Locate the cell with the specified text and output its (x, y) center coordinate. 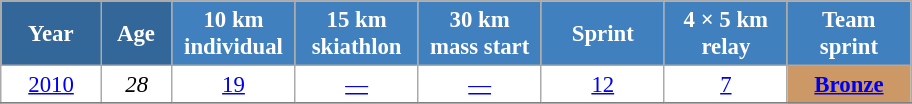
Age (136, 34)
10 km individual (234, 34)
7 (726, 85)
19 (234, 85)
Team sprint (848, 34)
30 km mass start (480, 34)
15 km skiathlon (356, 34)
2010 (52, 85)
Bronze (848, 85)
4 × 5 km relay (726, 34)
Year (52, 34)
Sprint (602, 34)
12 (602, 85)
28 (136, 85)
